Determine the [x, y] coordinate at the center of the cell enclosing the given text.  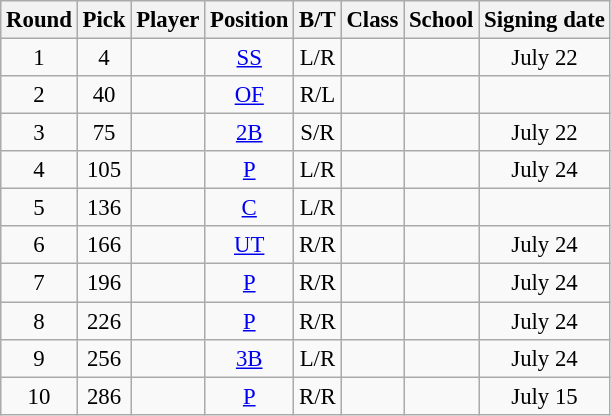
Class [372, 20]
2B [250, 133]
6 [39, 245]
3B [250, 358]
B/T [318, 20]
OF [250, 95]
Position [250, 20]
196 [104, 283]
C [250, 208]
75 [104, 133]
8 [39, 321]
136 [104, 208]
Round [39, 20]
S/R [318, 133]
7 [39, 283]
July 15 [545, 396]
9 [39, 358]
UT [250, 245]
3 [39, 133]
School [442, 20]
1 [39, 58]
226 [104, 321]
Signing date [545, 20]
40 [104, 95]
10 [39, 396]
256 [104, 358]
166 [104, 245]
286 [104, 396]
Player [168, 20]
R/L [318, 95]
SS [250, 58]
Pick [104, 20]
105 [104, 170]
5 [39, 208]
2 [39, 95]
